Search for the cell housing the specified text and yield its [X, Y] center coordinate. 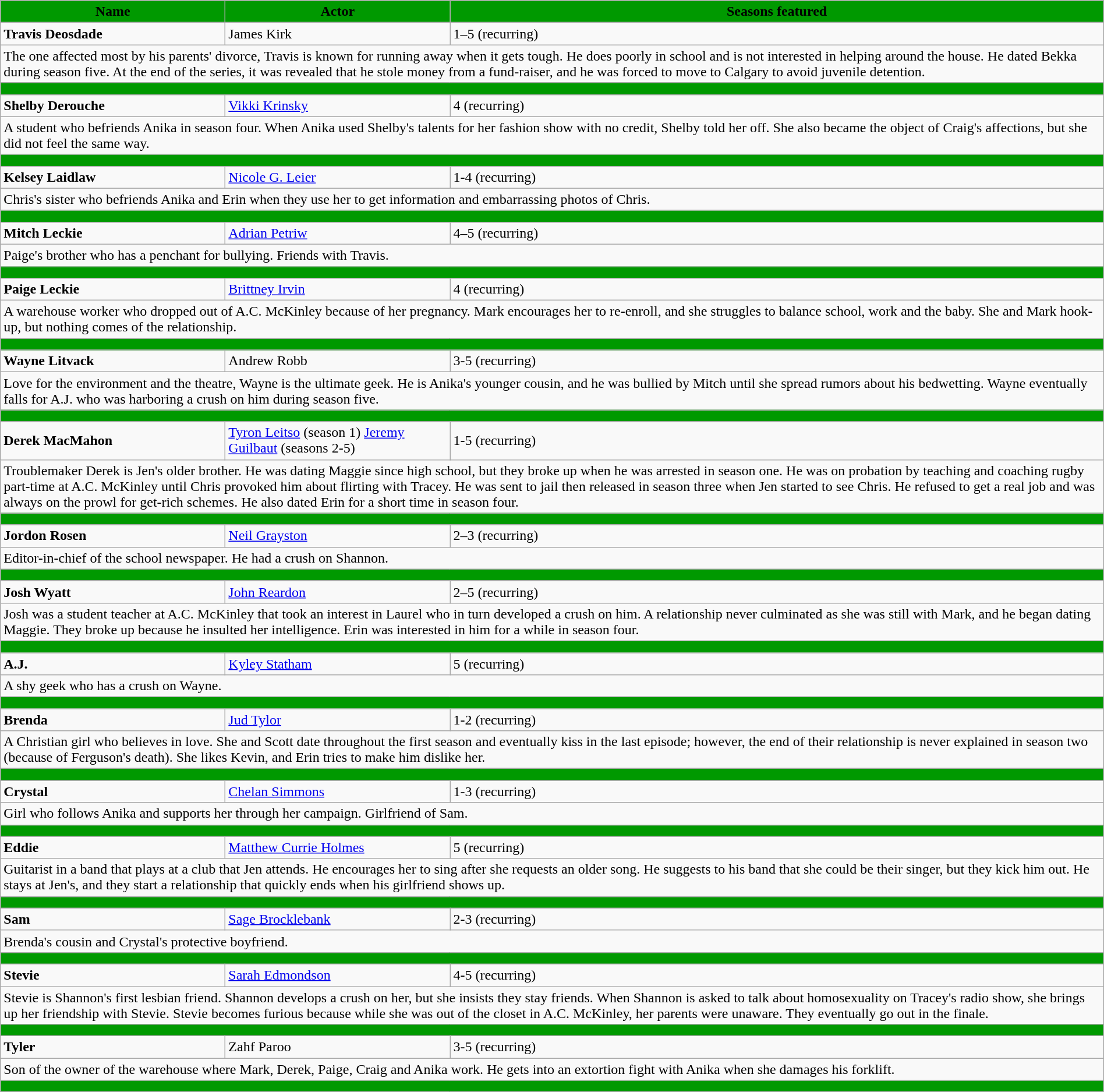
Tyler [113, 1047]
Jordon Rosen [113, 536]
1-2 (recurring) [777, 720]
Tyron Leitso (season 1) Jeremy Guilbaut (seasons 2-5) [338, 440]
Neil Grayston [338, 536]
Paige Leckie [113, 289]
Kyley Statham [338, 663]
Sam [113, 919]
2-3 (recurring) [777, 919]
James Kirk [338, 34]
Sarah Edmondson [338, 975]
Seasons featured [777, 12]
Brittney Irvin [338, 289]
A.J. [113, 663]
Crystal [113, 791]
Derek MacMahon [113, 440]
1-4 (recurring) [777, 177]
Mitch Leckie [113, 233]
Sage Brocklebank [338, 919]
Kelsey Laidlaw [113, 177]
Vikki Krinsky [338, 105]
2–3 (recurring) [777, 536]
Jud Tylor [338, 720]
Eddie [113, 847]
Stevie [113, 975]
Matthew Currie Holmes [338, 847]
Name [113, 12]
Girl who follows Anika and supports her through her campaign. Girlfriend of Sam. [552, 814]
Chris's sister who befriends Anika and Erin when they use her to get information and embarrassing photos of Chris. [552, 199]
4-5 (recurring) [777, 975]
Actor [338, 12]
Nicole G. Leier [338, 177]
1–5 (recurring) [777, 34]
1-3 (recurring) [777, 791]
Brenda [113, 720]
4–5 (recurring) [777, 233]
Editor-in-chief of the school newspaper. He had a crush on Shannon. [552, 558]
Josh Wyatt [113, 592]
Wayne Litvack [113, 361]
Travis Deosdade [113, 34]
Adrian Petriw [338, 233]
Chelan Simmons [338, 791]
A shy geek who has a crush on Wayne. [552, 686]
Paige's brother who has a penchant for bullying. Friends with Travis. [552, 255]
Andrew Robb [338, 361]
Brenda's cousin and Crystal's protective boyfriend. [552, 941]
John Reardon [338, 592]
1-5 (recurring) [777, 440]
Zahf Paroo [338, 1047]
2–5 (recurring) [777, 592]
Shelby Derouche [113, 105]
